Output the (x, y) coordinate of the center of the cell containing the given text.  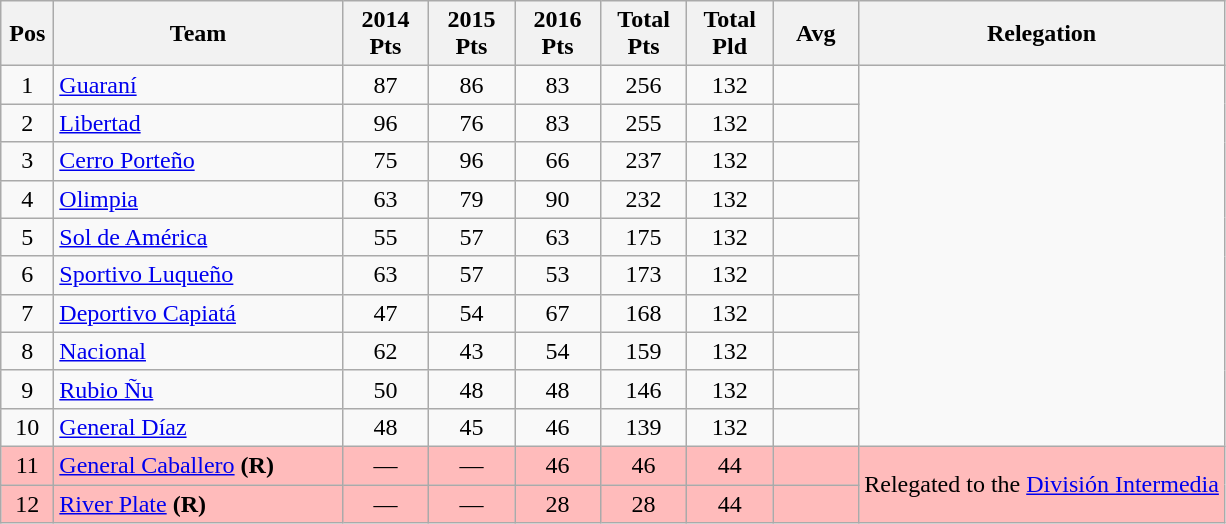
TotalPld (730, 34)
86 (471, 85)
66 (557, 161)
43 (471, 351)
Avg (816, 34)
139 (644, 427)
2014Pts (385, 34)
Relegated to the División Intermedia (1042, 484)
175 (644, 237)
Olimpia (198, 199)
12 (28, 503)
256 (644, 85)
55 (385, 237)
2015Pts (471, 34)
47 (385, 313)
2016Pts (557, 34)
45 (471, 427)
2 (28, 123)
3 (28, 161)
237 (644, 161)
168 (644, 313)
75 (385, 161)
4 (28, 199)
79 (471, 199)
9 (28, 389)
159 (644, 351)
87 (385, 85)
Deportivo Capiatá (198, 313)
7 (28, 313)
Sol de América (198, 237)
Rubio Ñu (198, 389)
Nacional (198, 351)
10 (28, 427)
Sportivo Luqueño (198, 275)
173 (644, 275)
General Díaz (198, 427)
TotalPts (644, 34)
River Plate (R) (198, 503)
Libertad (198, 123)
76 (471, 123)
Pos (28, 34)
255 (644, 123)
90 (557, 199)
5 (28, 237)
8 (28, 351)
53 (557, 275)
67 (557, 313)
Team (198, 34)
6 (28, 275)
50 (385, 389)
Cerro Porteño (198, 161)
1 (28, 85)
146 (644, 389)
62 (385, 351)
232 (644, 199)
General Caballero (R) (198, 465)
Guaraní (198, 85)
Relegation (1042, 34)
11 (28, 465)
